Find where the given text appears and provide that cell's center as [X, Y] coordinate. 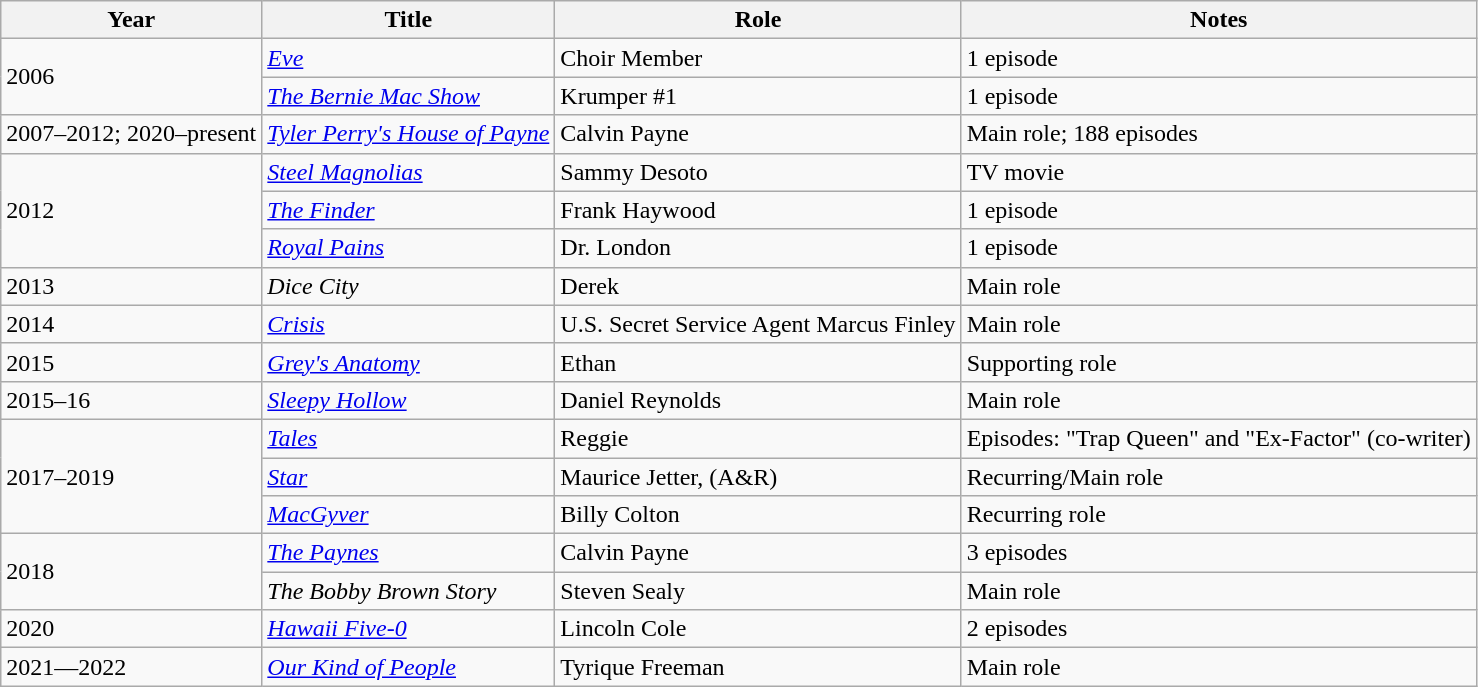
2017–2019 [132, 476]
Royal Pains [408, 248]
Ethan [758, 362]
Steven Sealy [758, 591]
MacGyver [408, 515]
Daniel Reynolds [758, 400]
The Finder [408, 210]
Episodes: "Trap Queen" and "Ex-Factor" (co-writer) [1218, 438]
2020 [132, 629]
2015–16 [132, 400]
Tyrique Freeman [758, 667]
Sammy Desoto [758, 172]
Frank Haywood [758, 210]
Title [408, 20]
Dr. London [758, 248]
Sleepy Hollow [408, 400]
Eve [408, 58]
2 episodes [1218, 629]
2007–2012; 2020–present [132, 134]
3 episodes [1218, 553]
The Bernie Mac Show [408, 96]
Derek [758, 286]
Main role; 188 episodes [1218, 134]
2015 [132, 362]
U.S. Secret Service Agent Marcus Finley [758, 324]
Hawaii Five-0 [408, 629]
Supporting role [1218, 362]
Notes [1218, 20]
Billy Colton [758, 515]
2013 [132, 286]
The Bobby Brown Story [408, 591]
2014 [132, 324]
2012 [132, 210]
Maurice Jetter, (A&R) [758, 477]
Our Kind of People [408, 667]
Lincoln Cole [758, 629]
Grey's Anatomy [408, 362]
Crisis [408, 324]
2021—2022 [132, 667]
Steel Magnolias [408, 172]
Star [408, 477]
Recurring role [1218, 515]
Reggie [758, 438]
2006 [132, 77]
Choir Member [758, 58]
Tales [408, 438]
The Paynes [408, 553]
Tyler Perry's House of Payne [408, 134]
Year [132, 20]
TV movie [1218, 172]
2018 [132, 572]
Role [758, 20]
Krumper #1 [758, 96]
Recurring/Main role [1218, 477]
Dice City [408, 286]
